Return [x, y] of the center of cell containing provided text 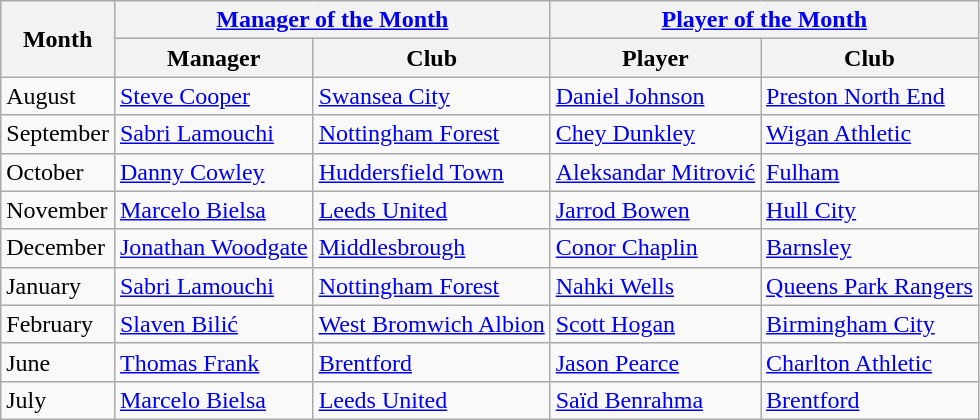
Chey Dunkley [655, 134]
Jonathan Woodgate [214, 248]
Slaven Bilić [214, 324]
September [58, 134]
January [58, 286]
February [58, 324]
Middlesbrough [432, 248]
Preston North End [870, 96]
June [58, 362]
Jason Pearce [655, 362]
Wigan Athletic [870, 134]
Swansea City [432, 96]
Daniel Johnson [655, 96]
Thomas Frank [214, 362]
Danny Cowley [214, 172]
Month [58, 39]
Steve Cooper [214, 96]
August [58, 96]
November [58, 210]
Nahki Wells [655, 286]
West Bromwich Albion [432, 324]
Hull City [870, 210]
Barnsley [870, 248]
Charlton Athletic [870, 362]
Birmingham City [870, 324]
Manager of the Month [332, 20]
October [58, 172]
Fulham [870, 172]
Scott Hogan [655, 324]
Conor Chaplin [655, 248]
December [58, 248]
Saïd Benrahma [655, 400]
Jarrod Bowen [655, 210]
Player [655, 58]
Aleksandar Mitrović [655, 172]
July [58, 400]
Queens Park Rangers [870, 286]
Huddersfield Town [432, 172]
Manager [214, 58]
Player of the Month [764, 20]
